Output the [x, y] coordinate of the center of the cell containing the given text.  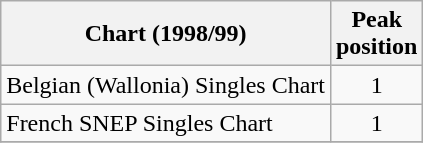
Chart (1998/99) [166, 34]
Peakposition [376, 34]
French SNEP Singles Chart [166, 123]
Belgian (Wallonia) Singles Chart [166, 85]
